Identify which cell holds the provided text, then report its (X, Y) central coordinate. 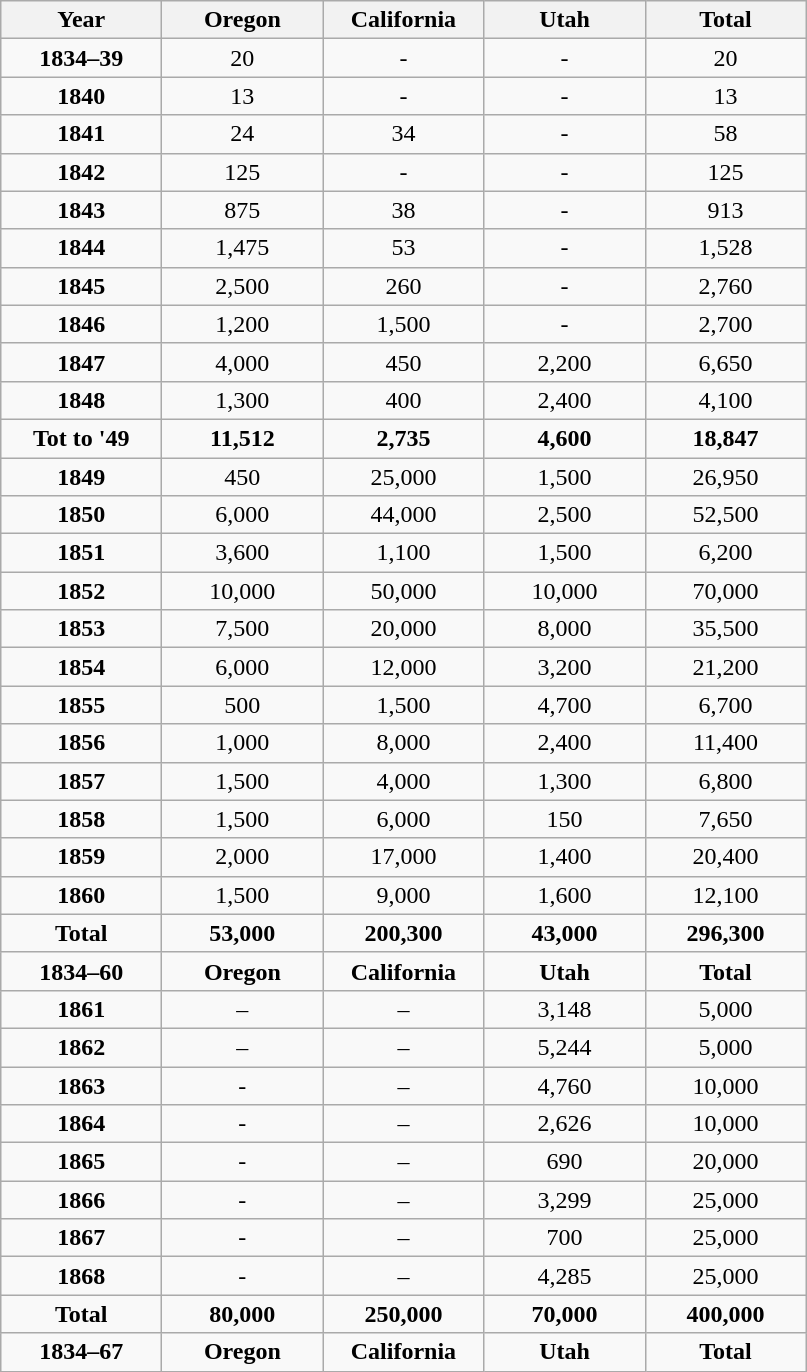
1854 (82, 667)
1834–67 (82, 1352)
1844 (82, 248)
1840 (82, 96)
913 (726, 210)
3,600 (242, 553)
34 (404, 134)
1847 (82, 362)
1855 (82, 705)
6,200 (726, 553)
21,200 (726, 667)
4,700 (564, 705)
500 (242, 705)
1,475 (242, 248)
400,000 (726, 1314)
53,000 (242, 933)
7,500 (242, 629)
3,299 (564, 1200)
6,800 (726, 781)
38 (404, 210)
35,500 (726, 629)
260 (404, 286)
1834–60 (82, 971)
4,285 (564, 1276)
1834–39 (82, 58)
1846 (82, 324)
26,950 (726, 477)
200,300 (404, 933)
1857 (82, 781)
3,200 (564, 667)
80,000 (242, 1314)
1851 (82, 553)
1843 (82, 210)
1,528 (726, 248)
1852 (82, 591)
53 (404, 248)
3,148 (564, 1009)
2,000 (242, 857)
17,000 (404, 857)
1,400 (564, 857)
1865 (82, 1162)
1858 (82, 819)
400 (404, 400)
2,735 (404, 438)
1862 (82, 1047)
1850 (82, 515)
1866 (82, 1200)
690 (564, 1162)
250,000 (404, 1314)
1853 (82, 629)
58 (726, 134)
1860 (82, 895)
1,200 (242, 324)
1867 (82, 1238)
5,244 (564, 1047)
12,100 (726, 895)
1849 (82, 477)
Year (82, 20)
50,000 (404, 591)
1856 (82, 743)
6,700 (726, 705)
1,100 (404, 553)
700 (564, 1238)
2,760 (726, 286)
1,000 (242, 743)
1842 (82, 172)
24 (242, 134)
6,650 (726, 362)
11,512 (242, 438)
2,200 (564, 362)
11,400 (726, 743)
20,400 (726, 857)
4,600 (564, 438)
150 (564, 819)
1845 (82, 286)
7,650 (726, 819)
52,500 (726, 515)
43,000 (564, 933)
875 (242, 210)
2,626 (564, 1124)
12,000 (404, 667)
9,000 (404, 895)
Tot to '49 (82, 438)
1864 (82, 1124)
1848 (82, 400)
1868 (82, 1276)
1861 (82, 1009)
44,000 (404, 515)
4,100 (726, 400)
1841 (82, 134)
296,300 (726, 933)
1863 (82, 1085)
18,847 (726, 438)
4,760 (564, 1085)
1,600 (564, 895)
1859 (82, 857)
2,700 (726, 324)
